Provide the [X, Y] coordinate of the cell's center where the given text is located.  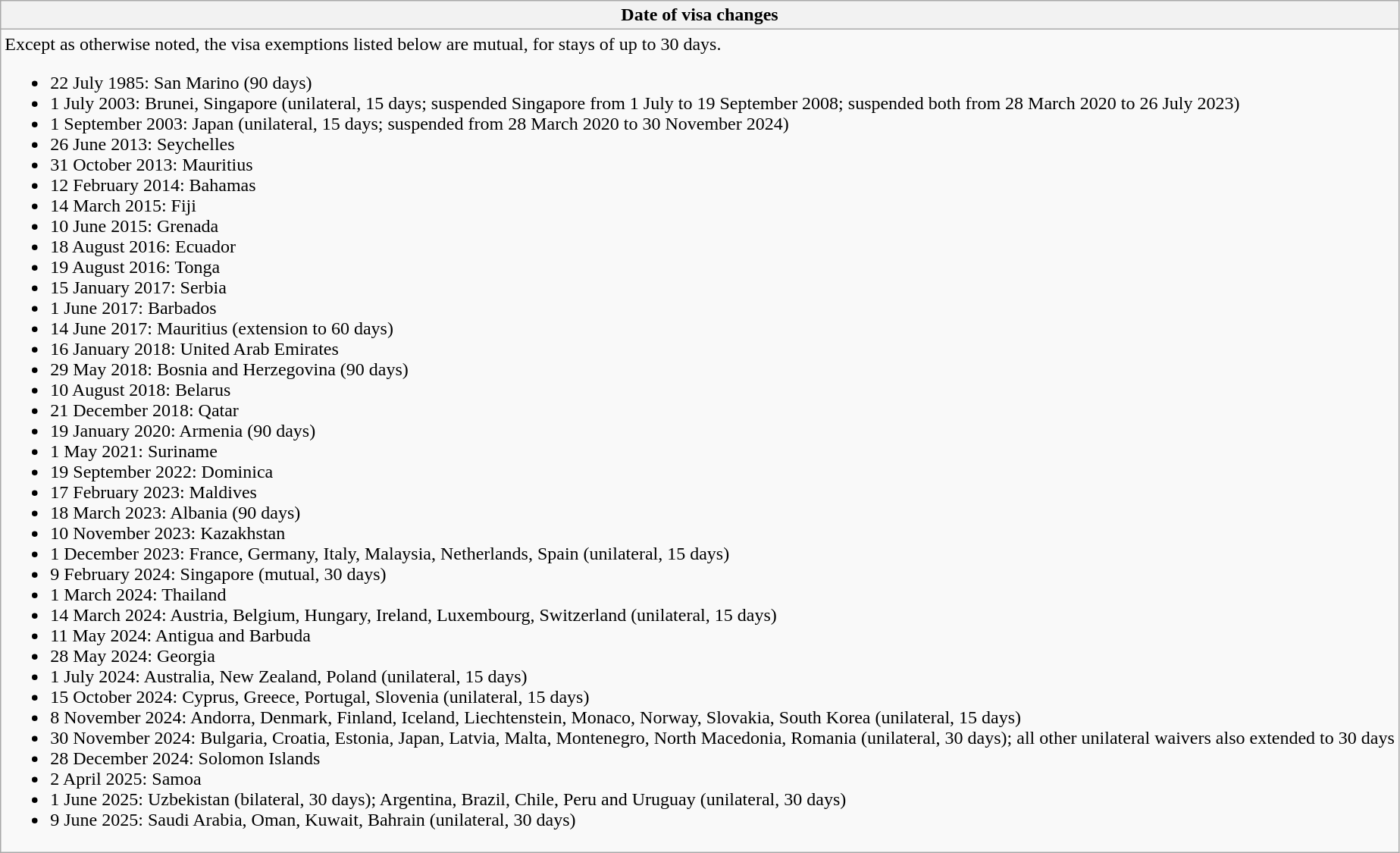
Date of visa changes [700, 15]
